From the cell containing the given text, extract its center point as [X, Y] coordinate. 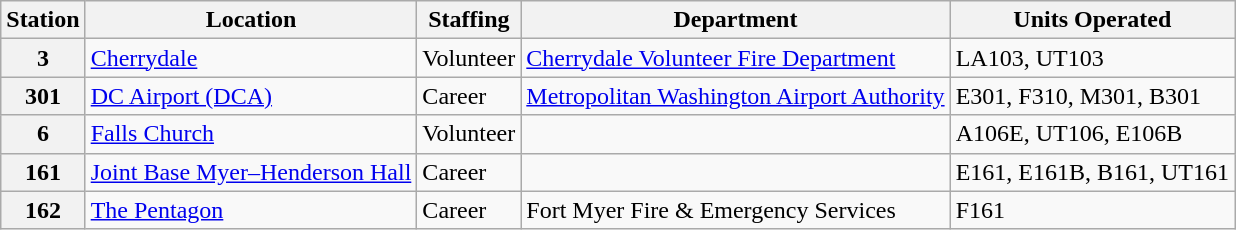
Falls Church [251, 134]
Station [43, 20]
DC Airport (DCA) [251, 96]
LA103, UT103 [1092, 58]
Cherrydale [251, 58]
E161, E161B, B161, UT161 [1092, 172]
Fort Myer Fire & Emergency Services [736, 210]
Metropolitan Washington Airport Authority [736, 96]
Staffing [469, 20]
F161 [1092, 210]
3 [43, 58]
301 [43, 96]
Joint Base Myer–Henderson Hall [251, 172]
Cherrydale Volunteer Fire Department [736, 58]
162 [43, 210]
Location [251, 20]
E301, F310, M301, B301 [1092, 96]
A106E, UT106, E106B [1092, 134]
161 [43, 172]
6 [43, 134]
The Pentagon [251, 210]
Units Operated [1092, 20]
Department [736, 20]
